Scan for the cell matching the given text and deliver its [X, Y] coordinate at center. 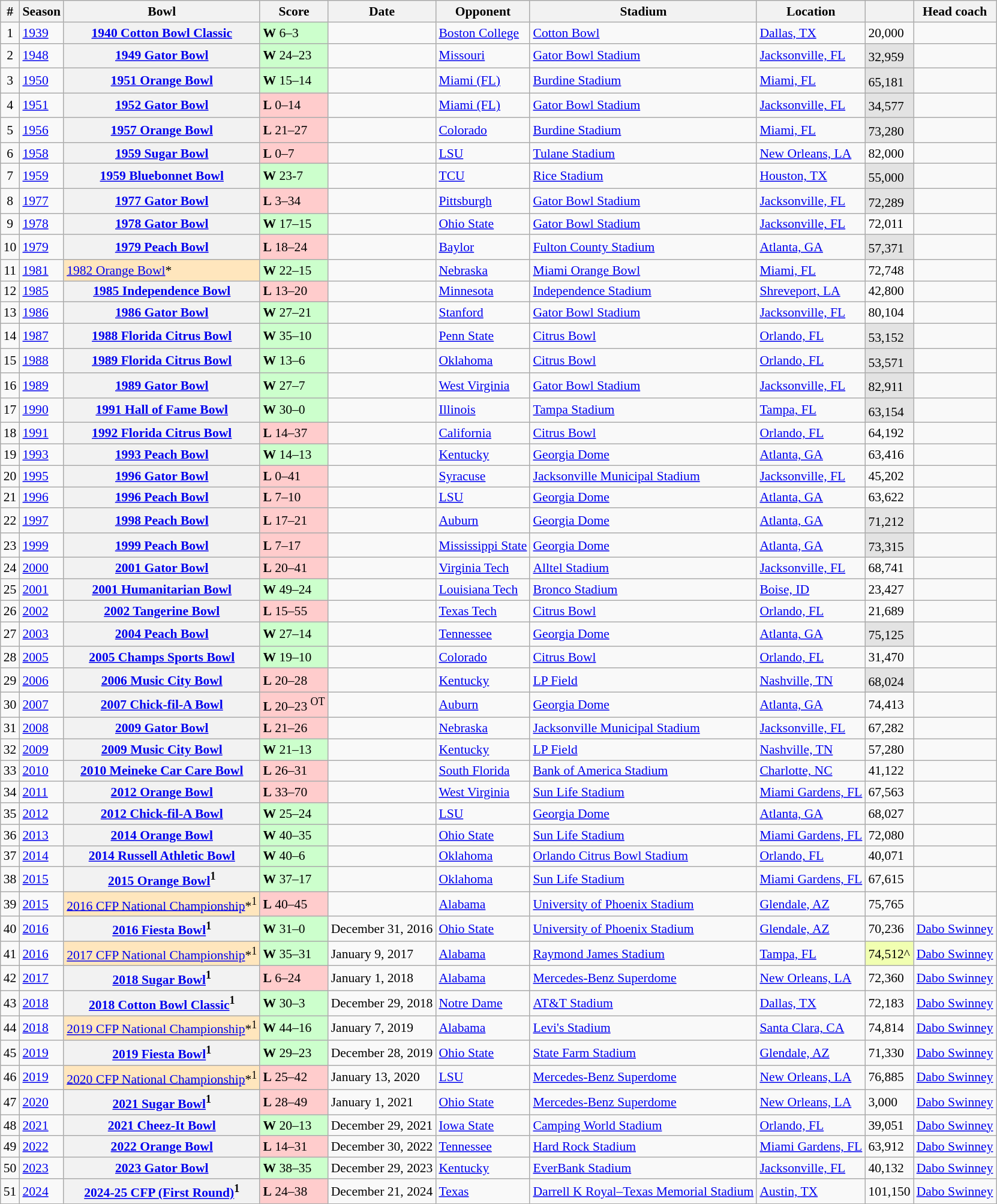
2005 Champs Sports Bowl [162, 657]
California [482, 434]
W 27–21 [294, 313]
2024 [41, 1191]
49 [10, 1147]
1989 Gator Bowl [162, 385]
Season [41, 11]
L 40–45 [294, 904]
1978 [41, 224]
72,360 [889, 979]
57,280 [889, 750]
W 17–15 [294, 224]
L 7–10 [294, 498]
December 28, 2019 [382, 1053]
1995 [41, 476]
75,125 [889, 634]
17 [10, 410]
2020 CFP National Championship*1 [162, 1078]
63,622 [889, 498]
7 [10, 176]
1996 [41, 498]
W 27–7 [294, 385]
2018 Sugar Bowl1 [162, 979]
L 14–31 [294, 1147]
38 [10, 879]
L 21–26 [294, 729]
24 [10, 568]
74,814 [889, 1028]
25 [10, 590]
39 [10, 904]
8 [10, 201]
W 30–0 [294, 410]
Opponent [482, 11]
29 [10, 680]
January 7, 2019 [382, 1028]
23,427 [889, 590]
Score [294, 11]
3 [10, 80]
Independence Stadium [643, 292]
75,765 [889, 904]
L 20–41 [294, 568]
1992 Florida Citrus Bowl [162, 434]
2019 CFP National Championship*1 [162, 1028]
16 [10, 385]
Houston, TX [811, 176]
Orlando Citrus Bowl Stadium [643, 856]
2021 Cheez-It Bowl [162, 1125]
L 0–14 [294, 106]
2018 Cotton Bowl Classic1 [162, 1004]
31 [10, 729]
2 [10, 55]
1958 [41, 153]
1949 Gator Bowl [162, 55]
Raymond James Stadium [643, 953]
6 [10, 153]
2021 Sugar Bowl1 [162, 1102]
4 [10, 106]
39,051 [889, 1125]
2014 [41, 856]
Texas [482, 1191]
53,152 [889, 336]
26 [10, 611]
Texas Tech [482, 611]
Syracuse [482, 476]
72,183 [889, 1004]
W 25–24 [294, 814]
1988 Florida Citrus Bowl [162, 336]
January 13, 2020 [382, 1078]
Date [382, 11]
2007 Chick-fil-A Bowl [162, 705]
L 6–24 [294, 979]
42,800 [889, 292]
1986 [41, 313]
1978 Gator Bowl [162, 224]
2009 Gator Bowl [162, 729]
South Florida [482, 771]
Cotton Bowl [643, 33]
Pittsburgh [482, 201]
1996 Peach Bowl [162, 498]
21 [10, 498]
1999 Peach Bowl [162, 546]
Head coach [955, 11]
W 35–10 [294, 336]
L 18–24 [294, 247]
December 31, 2016 [382, 929]
2004 Peach Bowl [162, 634]
W 6–3 [294, 33]
January 9, 2017 [382, 953]
74,512^ [889, 953]
L 20–23 OT [294, 705]
57,371 [889, 247]
45,202 [889, 476]
2010 [41, 771]
2019 Fiesta Bowl1 [162, 1053]
L 15–55 [294, 611]
Mississippi State [482, 546]
1990 [41, 410]
1998 Peach Bowl [162, 520]
2006 [41, 680]
1993 [41, 455]
Location [811, 11]
1979 [41, 247]
W 44–16 [294, 1028]
1959 Bluebonnet Bowl [162, 176]
11 [10, 270]
73,280 [889, 130]
41,122 [889, 771]
35 [10, 814]
67,282 [889, 729]
2001 Gator Bowl [162, 568]
1977 Gator Bowl [162, 201]
Missouri [482, 55]
2010 Meineke Car Care Bowl [162, 771]
1940 Cotton Bowl Classic [162, 33]
28 [10, 657]
W 15–14 [294, 80]
10 [10, 247]
2023 [41, 1168]
State Farm Stadium [643, 1053]
1986 Gator Bowl [162, 313]
Bowl [162, 11]
44 [10, 1028]
76,885 [889, 1078]
1977 [41, 201]
1993 Peach Bowl [162, 455]
13 [10, 313]
1956 [41, 130]
34 [10, 793]
2009 Music City Bowl [162, 750]
W 40–6 [294, 856]
W 14–13 [294, 455]
Louisiana Tech [482, 590]
1982 Orange Bowl* [162, 270]
W 19–10 [294, 657]
32 [10, 750]
64,192 [889, 434]
46 [10, 1078]
23 [10, 546]
30 [10, 705]
1996 Gator Bowl [162, 476]
21,689 [889, 611]
L 21–27 [294, 130]
January 1, 2021 [382, 1102]
Charlotte, NC [811, 771]
22 [10, 520]
Hard Rock Stadium [643, 1147]
1959 Sugar Bowl [162, 153]
Baylor [482, 247]
Tulane Stadium [643, 153]
2022 Orange Bowl [162, 1147]
101,150 [889, 1191]
Fulton County Stadium [643, 247]
L 33–70 [294, 793]
W 20–13 [294, 1125]
L 17–21 [294, 520]
1988 [41, 361]
37 [10, 856]
2022 [41, 1147]
20,000 [889, 33]
82,911 [889, 385]
Minnesota [482, 292]
74,413 [889, 705]
27 [10, 634]
L 13–20 [294, 292]
33 [10, 771]
W 13–6 [294, 361]
71,212 [889, 520]
45 [10, 1053]
2008 [41, 729]
2001 [41, 590]
W 21–13 [294, 750]
1 [10, 33]
L 20–28 [294, 680]
2012 [41, 814]
72,011 [889, 224]
Stanford [482, 313]
53,571 [889, 361]
Alltel Stadium [643, 568]
W 29–23 [294, 1053]
Austin, TX [811, 1191]
W 24–23 [294, 55]
2007 [41, 705]
18 [10, 434]
# [10, 11]
2003 [41, 634]
W 49–24 [294, 590]
1989 [41, 385]
L 26–31 [294, 771]
2024-25 CFP (First Round)1 [162, 1191]
1979 Peach Bowl [162, 247]
2017 [41, 979]
5 [10, 130]
Levi's Stadium [643, 1028]
L 14–37 [294, 434]
Bank of America Stadium [643, 771]
40 [10, 929]
January 1, 2018 [382, 979]
2016 Fiesta Bowl1 [162, 929]
2005 [41, 657]
Virginia Tech [482, 568]
2014 Russell Athletic Bowl [162, 856]
December 30, 2022 [382, 1147]
1999 [41, 546]
2009 [41, 750]
W 35–31 [294, 953]
51 [10, 1191]
41 [10, 953]
L 3–34 [294, 201]
63,154 [889, 410]
2002 [41, 611]
80,104 [889, 313]
2000 [41, 568]
Camping World Stadium [643, 1125]
43 [10, 1004]
72,748 [889, 270]
December 21, 2024 [382, 1191]
W 27–14 [294, 634]
Miami Orange Bowl [643, 270]
14 [10, 336]
L 25–42 [294, 1078]
EverBank Stadium [643, 1168]
2011 [41, 793]
December 29, 2023 [382, 1168]
1991 [41, 434]
W 40–35 [294, 835]
1950 [41, 80]
3,000 [889, 1102]
34,577 [889, 106]
Darrell K Royal–Texas Memorial Stadium [643, 1191]
1952 Gator Bowl [162, 106]
1948 [41, 55]
2002 Tangerine Bowl [162, 611]
Bronco Stadium [643, 590]
L 28–49 [294, 1102]
2013 [41, 835]
63,912 [889, 1147]
68,741 [889, 568]
Tampa Stadium [643, 410]
December 29, 2018 [382, 1004]
65,181 [889, 80]
L 7–17 [294, 546]
50 [10, 1168]
40,132 [889, 1168]
December 29, 2021 [382, 1125]
1987 [41, 336]
2023 Gator Bowl [162, 1168]
1991 Hall of Fame Bowl [162, 410]
W 31–0 [294, 929]
Iowa State [482, 1125]
Stadium [643, 11]
Notre Dame [482, 1004]
1951 [41, 106]
55,000 [889, 176]
2017 CFP National Championship*1 [162, 953]
20 [10, 476]
68,024 [889, 680]
47 [10, 1102]
31,470 [889, 657]
1951 Orange Bowl [162, 80]
Rice Stadium [643, 176]
82,000 [889, 153]
Penn State [482, 336]
12 [10, 292]
9 [10, 224]
15 [10, 361]
42 [10, 979]
W 38–35 [294, 1168]
Boston College [482, 33]
40,071 [889, 856]
Illinois [482, 410]
TCU [482, 176]
67,563 [889, 793]
W 23-7 [294, 176]
Santa Clara, CA [811, 1028]
2021 [41, 1125]
48 [10, 1125]
70,236 [889, 929]
72,080 [889, 835]
W 37–17 [294, 879]
63,416 [889, 455]
1985 [41, 292]
1989 Florida Citrus Bowl [162, 361]
19 [10, 455]
1985 Independence Bowl [162, 292]
L 24–38 [294, 1191]
2012 Chick-fil-A Bowl [162, 814]
72,289 [889, 201]
2020 [41, 1102]
Shreveport, LA [811, 292]
67,615 [889, 879]
2012 Orange Bowl [162, 793]
2016 CFP National Championship*1 [162, 904]
1981 [41, 270]
2006 Music City Bowl [162, 680]
L 0–7 [294, 153]
AT&T Stadium [643, 1004]
68,027 [889, 814]
L 0–41 [294, 476]
2001 Humanitarian Bowl [162, 590]
2014 Orange Bowl [162, 835]
W 30–3 [294, 1004]
32,959 [889, 55]
Boise, ID [811, 590]
1957 Orange Bowl [162, 130]
73,315 [889, 546]
1997 [41, 520]
W 22–15 [294, 270]
2015 Orange Bowl1 [162, 879]
1939 [41, 33]
71,330 [889, 1053]
36 [10, 835]
1959 [41, 176]
